Identify which cell holds the provided text, then report its (x, y) central coordinate. 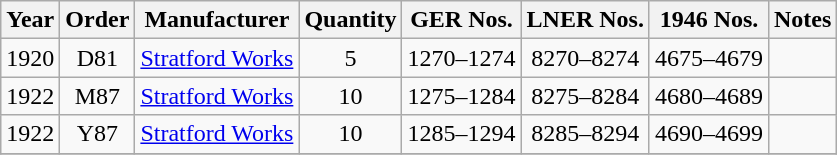
1270–1274 (462, 58)
8270–8274 (585, 58)
8285–8294 (585, 134)
1920 (30, 58)
Quantity (350, 20)
4675–4679 (708, 58)
M87 (98, 96)
8275–8284 (585, 96)
4680–4689 (708, 96)
D81 (98, 58)
LNER Nos. (585, 20)
Y87 (98, 134)
5 (350, 58)
1275–1284 (462, 96)
Manufacturer (217, 20)
Notes (802, 20)
Year (30, 20)
1285–1294 (462, 134)
Order (98, 20)
1946 Nos. (708, 20)
GER Nos. (462, 20)
4690–4699 (708, 134)
